Output the (x, y) coordinate of the center of the cell containing the given text.  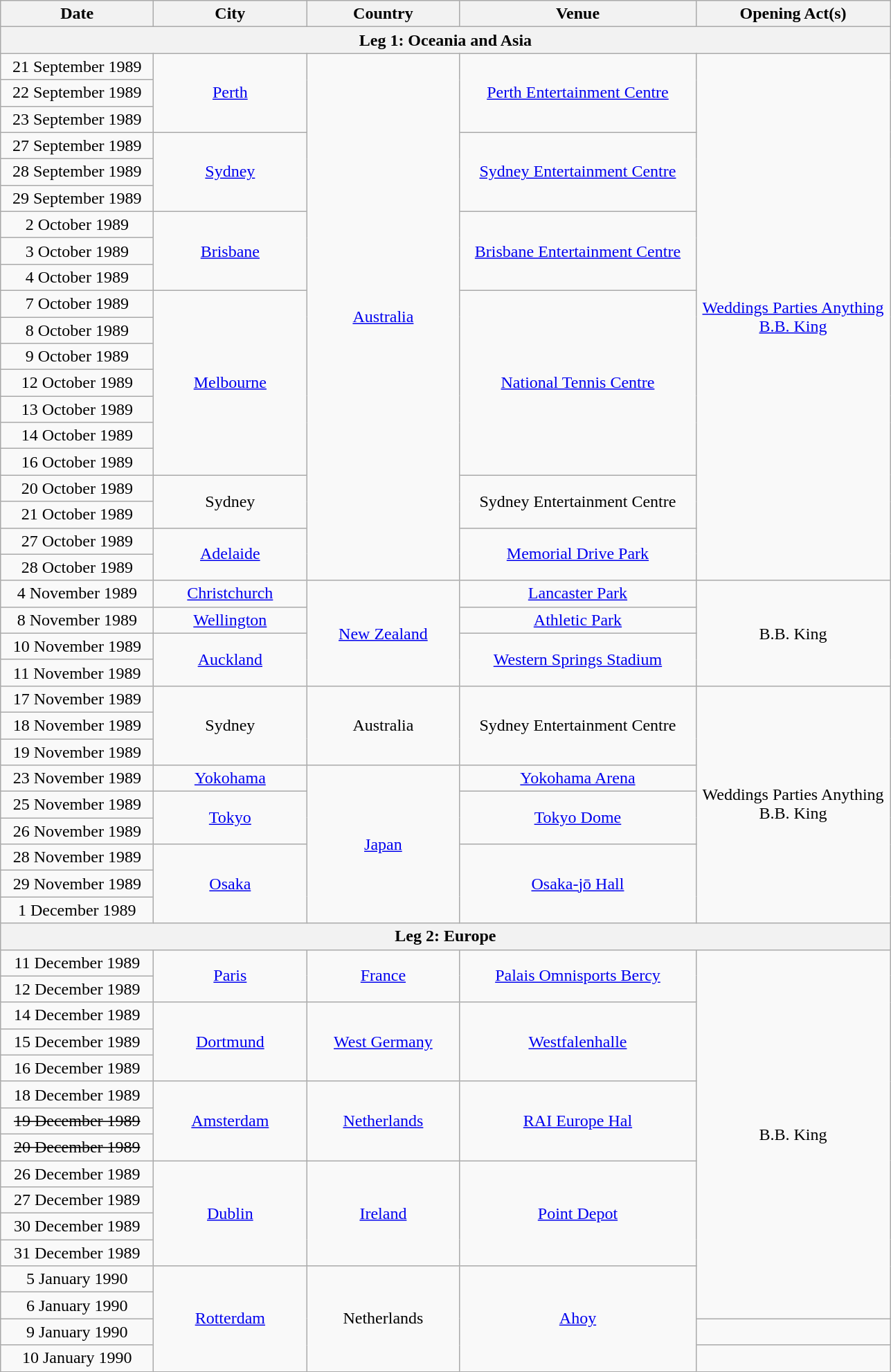
10 November 1989 (78, 646)
Adelaide (230, 554)
Athletic Park (577, 620)
28 September 1989 (78, 172)
9 January 1990 (78, 1332)
Leg 2: Europe (446, 936)
5 January 1990 (78, 1279)
Point Depot (577, 1213)
Rotterdam (230, 1319)
16 December 1989 (78, 1068)
22 September 1989 (78, 93)
20 October 1989 (78, 488)
Ahoy (577, 1319)
3 October 1989 (78, 251)
8 October 1989 (78, 330)
26 November 1989 (78, 831)
14 October 1989 (78, 436)
Yokohama Arena (577, 778)
Memorial Drive Park (577, 554)
2 October 1989 (78, 224)
Leg 1: Oceania and Asia (446, 40)
France (384, 976)
Osaka (230, 884)
Dortmund (230, 1042)
West Germany (384, 1042)
16 October 1989 (78, 462)
RAI Europe Hal (577, 1121)
City (230, 14)
27 October 1989 (78, 541)
Yokohama (230, 778)
Auckland (230, 659)
Japan (384, 844)
21 October 1989 (78, 515)
10 January 1990 (78, 1358)
28 November 1989 (78, 857)
Tokyo (230, 818)
18 November 1989 (78, 725)
15 December 1989 (78, 1042)
Tokyo Dome (577, 818)
21 September 1989 (78, 66)
11 November 1989 (78, 672)
23 November 1989 (78, 778)
23 September 1989 (78, 119)
25 November 1989 (78, 805)
13 October 1989 (78, 409)
Date (78, 14)
Lancaster Park (577, 594)
Dublin (230, 1213)
17 November 1989 (78, 699)
11 December 1989 (78, 963)
1 December 1989 (78, 910)
28 October 1989 (78, 567)
9 October 1989 (78, 357)
Melbourne (230, 382)
National Tennis Centre (577, 382)
Western Springs Stadium (577, 659)
Country (384, 14)
27 September 1989 (78, 145)
19 November 1989 (78, 751)
Westfalenhalle (577, 1042)
19 December 1989 (78, 1121)
12 October 1989 (78, 383)
29 November 1989 (78, 884)
14 December 1989 (78, 1015)
Opening Act(s) (793, 14)
31 December 1989 (78, 1253)
Perth Entertainment Centre (577, 93)
Christchurch (230, 594)
Paris (230, 976)
Brisbane Entertainment Centre (577, 251)
Ireland (384, 1213)
Amsterdam (230, 1121)
12 December 1989 (78, 989)
Perth (230, 93)
Brisbane (230, 251)
26 December 1989 (78, 1174)
6 January 1990 (78, 1306)
30 December 1989 (78, 1227)
20 December 1989 (78, 1147)
7 October 1989 (78, 303)
Palais Omnisports Bercy (577, 976)
8 November 1989 (78, 620)
Venue (577, 14)
27 December 1989 (78, 1200)
Wellington (230, 620)
29 September 1989 (78, 198)
18 December 1989 (78, 1094)
4 November 1989 (78, 594)
4 October 1989 (78, 277)
New Zealand (384, 633)
Osaka-jō Hall (577, 884)
